Provide the (x, y) coordinate of the cell's center where the given text is located.  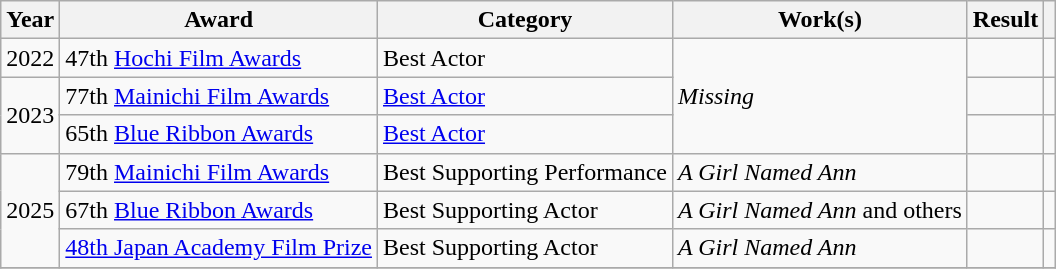
2023 (30, 115)
47th Hochi Film Awards (219, 58)
2025 (30, 210)
Result (1005, 20)
77th Mainichi Film Awards (219, 96)
48th Japan Academy Film Prize (219, 248)
A Girl Named Ann and others (820, 210)
Work(s) (820, 20)
65th Blue Ribbon Awards (219, 134)
79th Mainichi Film Awards (219, 172)
Award (219, 20)
Year (30, 20)
Missing (820, 96)
2022 (30, 58)
Category (524, 20)
67th Blue Ribbon Awards (219, 210)
Best Supporting Performance (524, 172)
